Detect which cell encompasses the target text, then output its [X, Y] center coordinate. 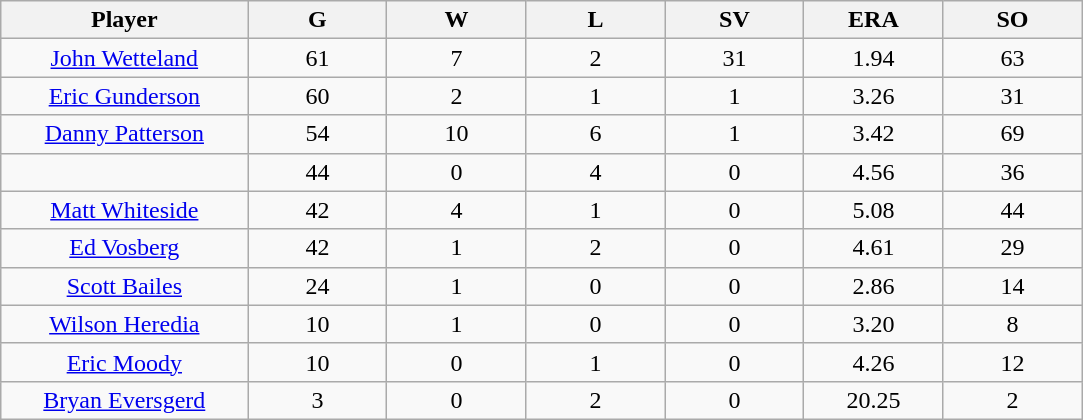
W [456, 20]
36 [1012, 172]
Player [124, 20]
3 [318, 400]
69 [1012, 134]
1.94 [874, 58]
63 [1012, 58]
Danny Patterson [124, 134]
6 [596, 134]
60 [318, 96]
4.61 [874, 248]
4.56 [874, 172]
12 [1012, 362]
61 [318, 58]
14 [1012, 286]
Eric Moody [124, 362]
SV [734, 20]
7 [456, 58]
20.25 [874, 400]
Wilson Heredia [124, 324]
G [318, 20]
3.20 [874, 324]
3.26 [874, 96]
8 [1012, 324]
5.08 [874, 210]
2.86 [874, 286]
L [596, 20]
24 [318, 286]
SO [1012, 20]
Matt Whiteside [124, 210]
4.26 [874, 362]
54 [318, 134]
ERA [874, 20]
John Wetteland [124, 58]
Ed Vosberg [124, 248]
Eric Gunderson [124, 96]
29 [1012, 248]
3.42 [874, 134]
Bryan Eversgerd [124, 400]
Scott Bailes [124, 286]
